Find where the given text appears and provide that cell's center as (x, y) coordinate. 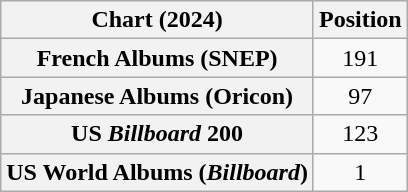
191 (360, 58)
Chart (2024) (158, 20)
Position (360, 20)
97 (360, 96)
French Albums (SNEP) (158, 58)
1 (360, 172)
US World Albums (Billboard) (158, 172)
123 (360, 134)
Japanese Albums (Oricon) (158, 96)
US Billboard 200 (158, 134)
